Capture the cell that displays the provided text and extract its (x, y) central coordinate. 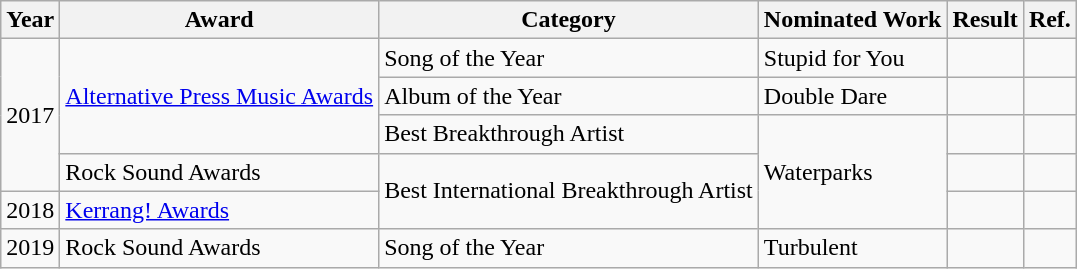
2018 (30, 210)
Year (30, 20)
2017 (30, 115)
Ref. (1050, 20)
Best International Breakthrough Artist (569, 191)
2019 (30, 248)
Category (569, 20)
Waterparks (852, 172)
Alternative Press Music Awards (220, 96)
Stupid for You (852, 58)
Album of the Year (569, 96)
Kerrang! Awards (220, 210)
Double Dare (852, 96)
Award (220, 20)
Turbulent (852, 248)
Result (985, 20)
Best Breakthrough Artist (569, 134)
Nominated Work (852, 20)
